Identify which cell holds the provided text, then report its (X, Y) central coordinate. 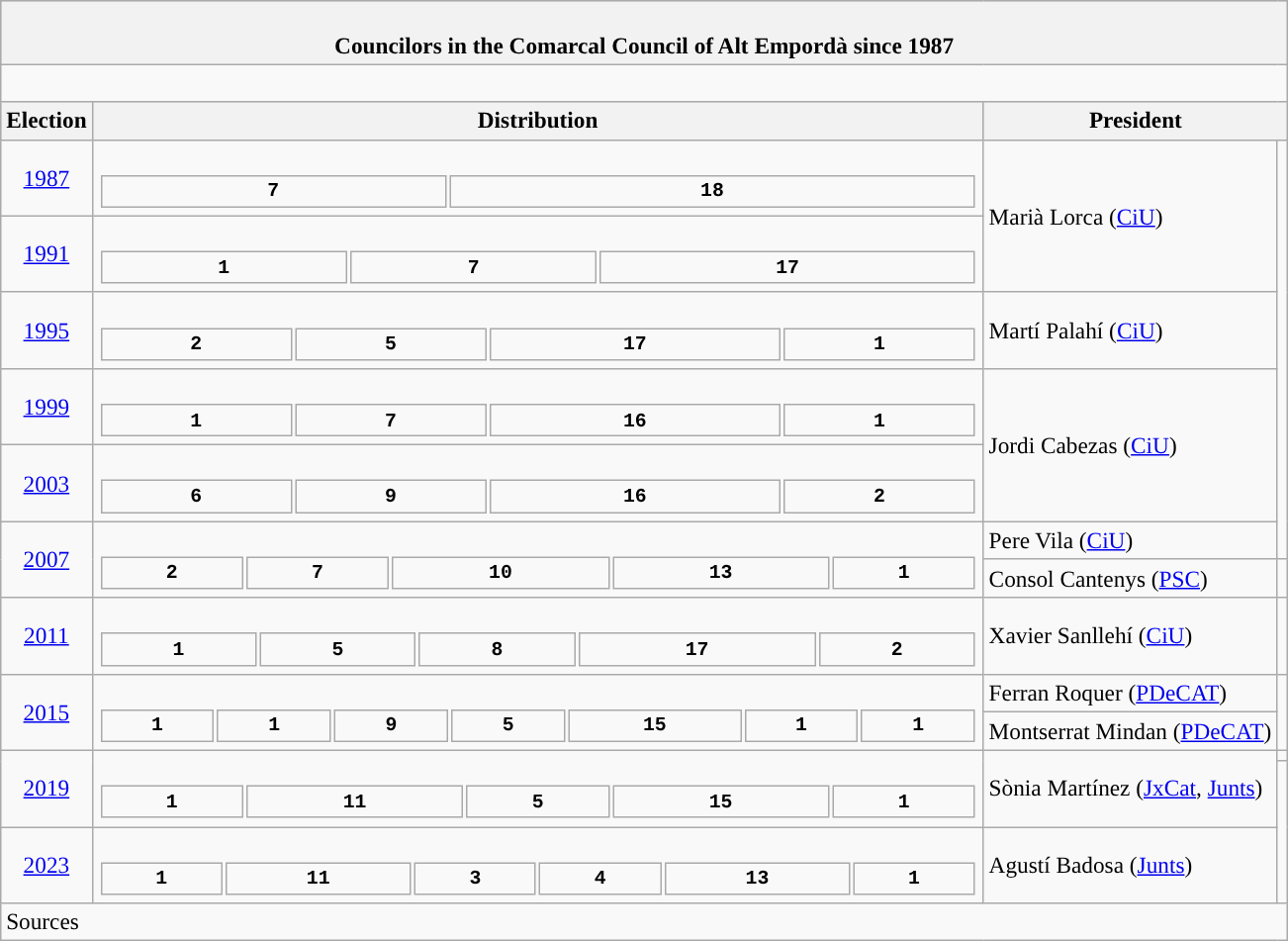
2023 (46, 865)
Distribution (538, 121)
Councilors in the Comarcal Council of Alt Empordà since 1987 (645, 32)
3 (475, 877)
6 9 16 2 (538, 483)
2003 (46, 483)
18 (712, 190)
Montserrat Mindan (PDeCAT) (1130, 730)
Marià Lorca (CiU) (1130, 216)
4 (599, 877)
2011 (46, 635)
2 5 17 1 (538, 330)
1987 (46, 178)
2015 (46, 712)
1 7 17 (538, 253)
8 (497, 649)
Agustí Badosa (Junts) (1130, 865)
Jordi Cabezas (CiU) (1130, 444)
1999 (46, 406)
2007 (46, 558)
7 18 (538, 178)
Election (46, 121)
1 11 3 4 13 1 (538, 865)
1995 (46, 330)
Martí Palahí (CiU) (1130, 330)
2019 (46, 788)
1 7 16 1 (538, 406)
2 7 10 13 1 (538, 558)
1 1 9 5 15 1 1 (538, 712)
Ferran Roquer (PDeCAT) (1130, 693)
Xavier Sanllehí (CiU) (1130, 635)
President (1136, 121)
Consol Cantenys (PSC) (1130, 578)
6 (196, 497)
Sònia Martínez (JxCat, Junts) (1130, 788)
10 (501, 572)
1991 (46, 253)
Pere Vila (CiU) (1130, 540)
Sources (645, 921)
1 5 8 17 2 (538, 635)
1 11 5 15 1 (538, 788)
